Scan for the cell matching the given text and deliver its (x, y) coordinate at center. 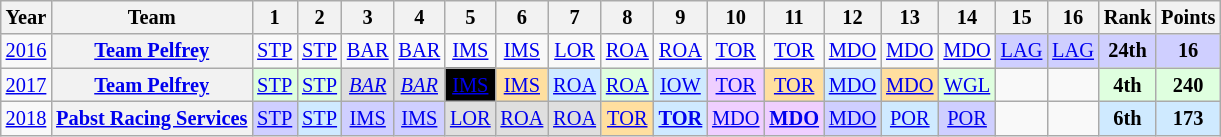
2 (320, 17)
Pabst Racing Services (152, 118)
2016 (26, 51)
8 (628, 17)
5 (470, 17)
9 (680, 17)
Team (152, 17)
2017 (26, 85)
24th (1128, 51)
1 (274, 17)
Year (26, 17)
14 (966, 17)
4th (1128, 85)
Rank (1128, 17)
240 (1188, 85)
6th (1128, 118)
WGL (966, 85)
6 (522, 17)
IOW (680, 85)
15 (1022, 17)
11 (794, 17)
13 (910, 17)
4 (419, 17)
10 (736, 17)
Points (1188, 17)
173 (1188, 118)
3 (368, 17)
12 (852, 17)
2018 (26, 118)
7 (574, 17)
